Return (X, Y) of the center of cell containing provided text 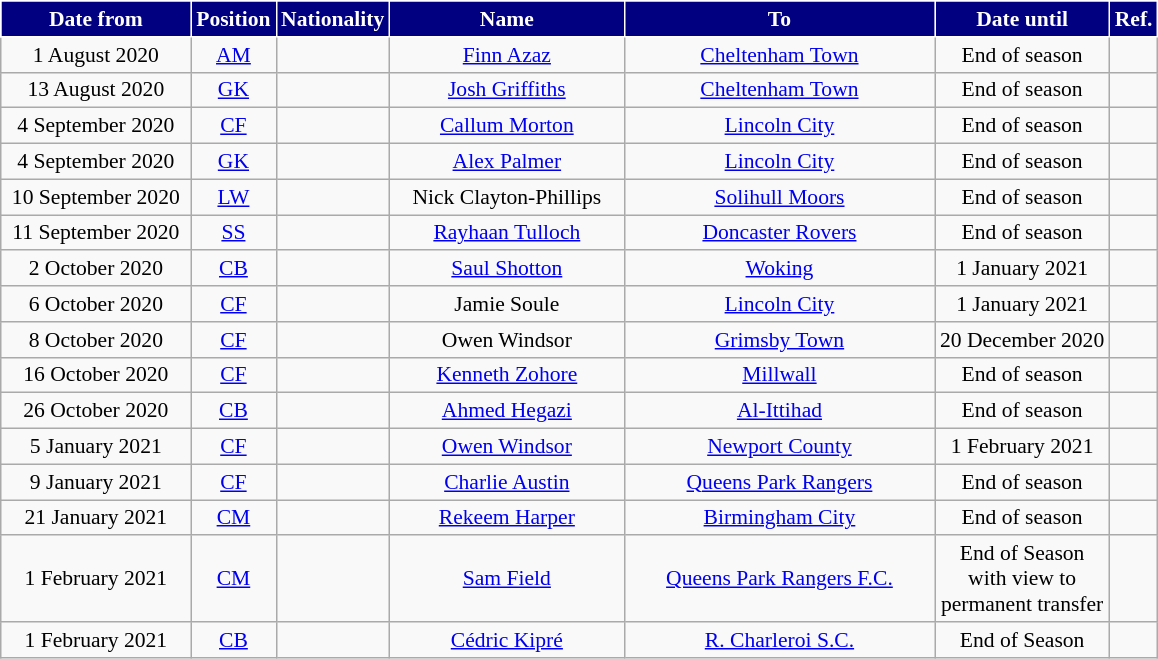
Date from (96, 19)
6 October 2020 (96, 304)
10 September 2020 (96, 197)
Rekeem Harper (506, 518)
Kenneth Zohore (506, 375)
End of Season with view to permanent transfer (1022, 580)
Charlie Austin (506, 482)
11 September 2020 (96, 233)
Queens Park Rangers (779, 482)
End of Season (1022, 640)
SS (234, 233)
Newport County (779, 447)
Grimsby Town (779, 340)
R. Charleroi S.C. (779, 640)
Date until (1022, 19)
1 August 2020 (96, 55)
AM (234, 55)
21 January 2021 (96, 518)
Nationality (332, 19)
Ref. (1134, 19)
Woking (779, 269)
5 January 2021 (96, 447)
Doncaster Rovers (779, 233)
Callum Morton (506, 126)
13 August 2020 (96, 90)
To (779, 19)
Name (506, 19)
Millwall (779, 375)
26 October 2020 (96, 411)
16 October 2020 (96, 375)
Finn Azaz (506, 55)
Josh Griffiths (506, 90)
Saul Shotton (506, 269)
2 October 2020 (96, 269)
Birmingham City (779, 518)
Solihull Moors (779, 197)
Jamie Soule (506, 304)
20 December 2020 (1022, 340)
Cédric Kipré (506, 640)
Position (234, 19)
Alex Palmer (506, 162)
9 January 2021 (96, 482)
LW (234, 197)
Nick Clayton-Phillips (506, 197)
Queens Park Rangers F.C. (779, 580)
Al-Ittihad (779, 411)
8 October 2020 (96, 340)
Ahmed Hegazi (506, 411)
Rayhaan Tulloch (506, 233)
Sam Field (506, 580)
